Output the (X, Y) coordinate of the center of the cell containing the given text.  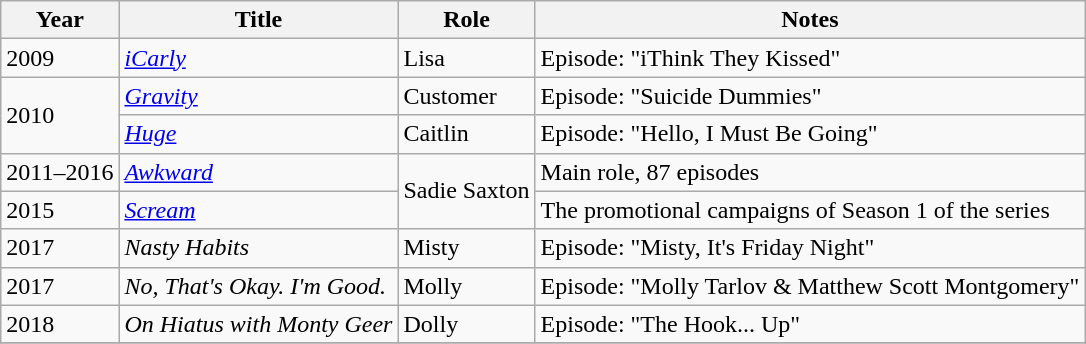
2018 (60, 324)
Misty (466, 248)
Gravity (258, 96)
Dolly (466, 324)
Title (258, 20)
2010 (60, 115)
2009 (60, 58)
Episode: "Molly Tarlov & Matthew Scott Montgomery" (810, 286)
Notes (810, 20)
Episode: "Suicide Dummies" (810, 96)
Main role, 87 episodes (810, 172)
Caitlin (466, 134)
Episode: "iThink They Kissed" (810, 58)
Awkward (258, 172)
iCarly (258, 58)
Year (60, 20)
Sadie Saxton (466, 191)
2011–2016 (60, 172)
2015 (60, 210)
No, That's Okay. I'm Good. (258, 286)
Episode: "Misty, It's Friday Night" (810, 248)
Molly (466, 286)
Episode: "Hello, I Must Be Going" (810, 134)
Nasty Habits (258, 248)
Episode: "The Hook... Up" (810, 324)
On Hiatus with Monty Geer (258, 324)
Customer (466, 96)
The promotional campaigns of Season 1 of the series (810, 210)
Lisa (466, 58)
Scream (258, 210)
Huge (258, 134)
Role (466, 20)
